Find where the given text appears and provide that cell's center as (x, y) coordinate. 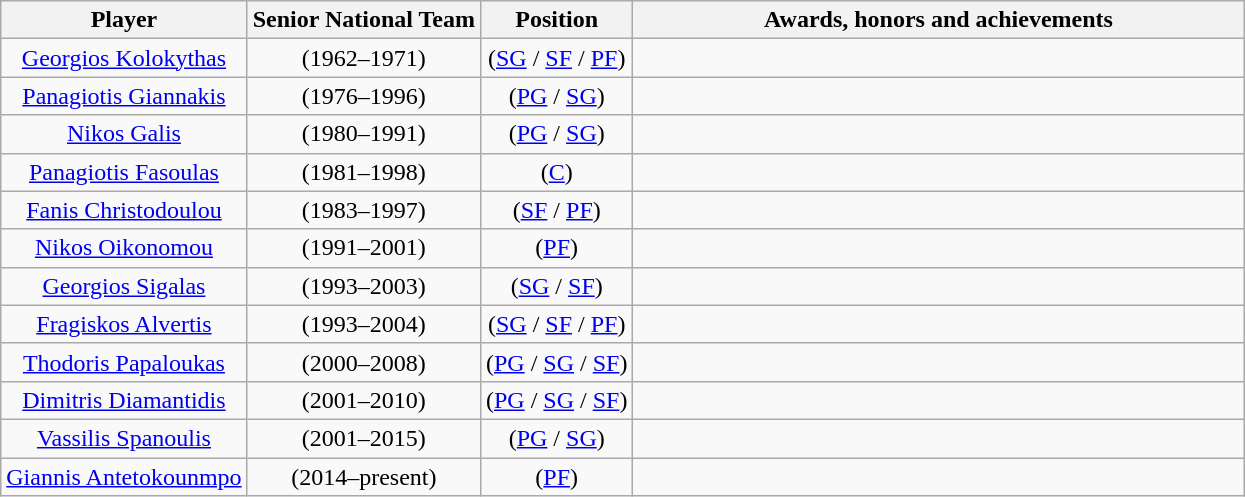
(1980–1991) (364, 134)
Georgios Kolokythas (124, 58)
Dimitris Diamantidis (124, 400)
(2014–present) (364, 477)
(SF / PF) (556, 210)
(SG / SF) (556, 286)
(1993–2004) (364, 324)
(C) (556, 172)
Giannis Antetokounmpo (124, 477)
(2001–2010) (364, 400)
Awards, honors and achievements (938, 20)
Thodoris Papaloukas (124, 362)
Nikos Oikonomou (124, 248)
(1983–1997) (364, 210)
(1991–2001) (364, 248)
Player (124, 20)
Fanis Christodoulou (124, 210)
Nikos Galis (124, 134)
Senior National Team (364, 20)
(1993–2003) (364, 286)
(1976–1996) (364, 96)
(2000–2008) (364, 362)
Panagiotis Fasoulas (124, 172)
(1981–1998) (364, 172)
Panagiotis Giannakis (124, 96)
Position (556, 20)
Fragiskos Alvertis (124, 324)
(2001–2015) (364, 438)
Georgios Sigalas (124, 286)
Vassilis Spanoulis (124, 438)
(1962–1971) (364, 58)
